From the cell containing the given text, extract its center point as [X, Y] coordinate. 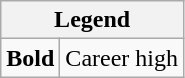
Career high [122, 58]
Bold [30, 58]
Legend [92, 20]
